Locate the cell with the specified text and output its [x, y] center coordinate. 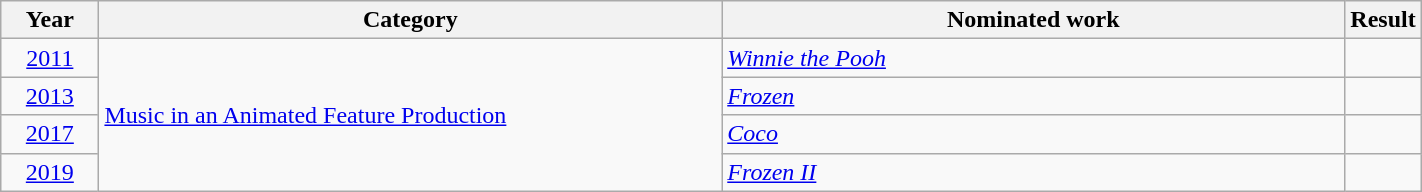
Winnie the Pooh [1034, 58]
Nominated work [1034, 20]
Result [1383, 20]
2013 [50, 96]
2019 [50, 172]
Frozen [1034, 96]
Frozen II [1034, 172]
2017 [50, 134]
2011 [50, 58]
Coco [1034, 134]
Music in an Animated Feature Production [410, 115]
Category [410, 20]
Year [50, 20]
